Determine the [X, Y] coordinate at the center of the cell enclosing the given text.  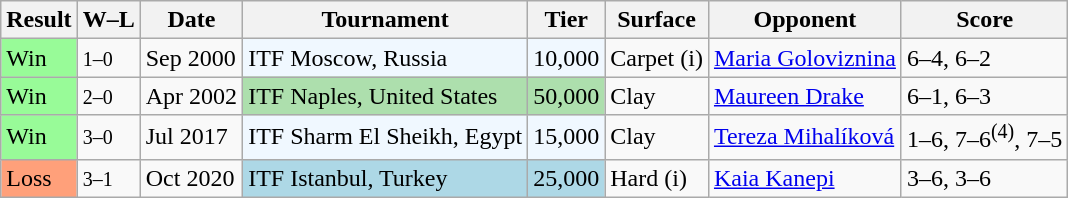
50,000 [566, 96]
Tournament [386, 20]
Maureen Drake [804, 96]
Hard (i) [657, 178]
10,000 [566, 58]
25,000 [566, 178]
1–6, 7–6(4), 7–5 [984, 138]
ITF Sharm El Sheikh, Egypt [386, 138]
2–0 [108, 96]
15,000 [566, 138]
ITF Moscow, Russia [386, 58]
Loss [39, 178]
Apr 2002 [191, 96]
Jul 2017 [191, 138]
Score [984, 20]
ITF Naples, United States [386, 96]
Oct 2020 [191, 178]
3–0 [108, 138]
Opponent [804, 20]
Kaia Kanepi [804, 178]
1–0 [108, 58]
Sep 2000 [191, 58]
Date [191, 20]
Result [39, 20]
Maria Goloviznina [804, 58]
Carpet (i) [657, 58]
ITF Istanbul, Turkey [386, 178]
6–4, 6–2 [984, 58]
Tier [566, 20]
3–6, 3–6 [984, 178]
Surface [657, 20]
3–1 [108, 178]
W–L [108, 20]
Tereza Mihalíková [804, 138]
6–1, 6–3 [984, 96]
